Provide the [X, Y] coordinate of the cell's center where the given text is located.  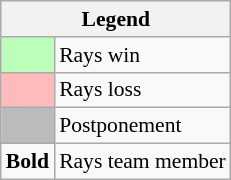
Rays win [142, 55]
Bold [28, 162]
Rays team member [142, 162]
Legend [116, 19]
Rays loss [142, 90]
Postponement [142, 126]
